Detect which cell encompasses the target text, then output its [X, Y] center coordinate. 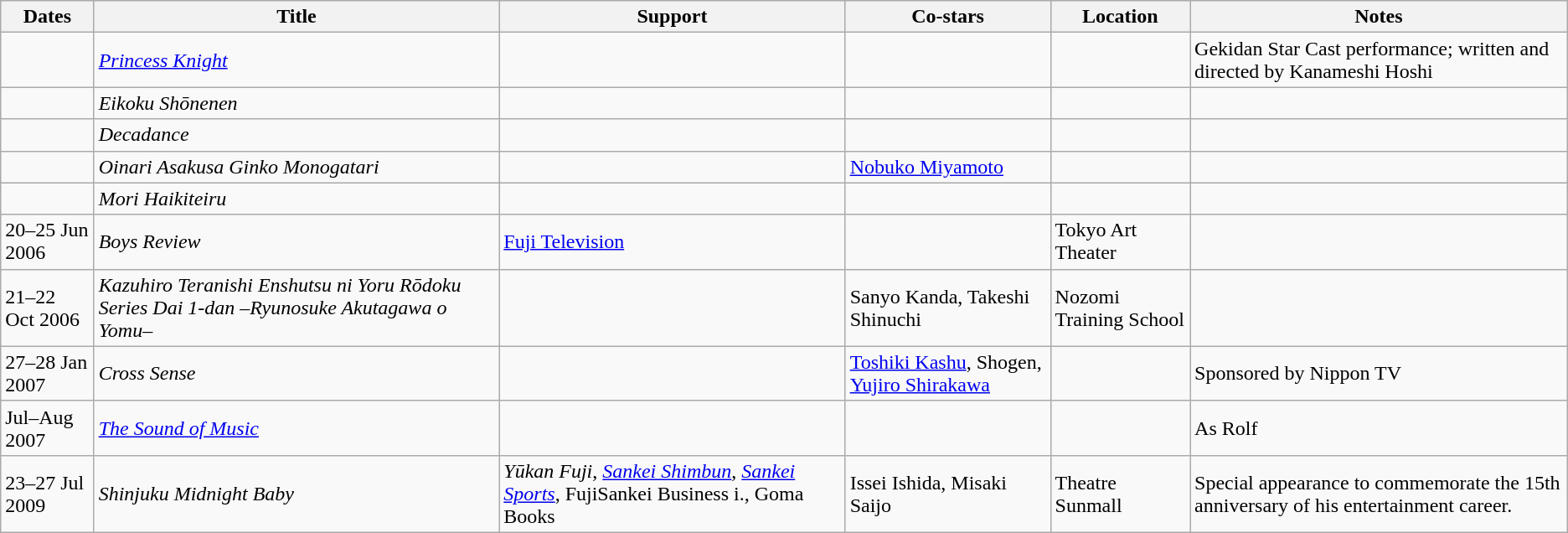
Theatre Sunmall [1121, 494]
20–25 Jun 2006 [47, 241]
Toshiki Kashu, Shogen, Yujiro Shirakawa [948, 374]
Nozomi Training School [1121, 308]
27–28 Jan 2007 [47, 374]
Fuji Television [672, 241]
Shinjuku Midnight Baby [297, 494]
Dates [47, 17]
Sponsored by Nippon TV [1379, 374]
Sanyo Kanda, Takeshi Shinuchi [948, 308]
Boys Review [297, 241]
Support [672, 17]
Tokyo Art Theater [1121, 241]
Co-stars [948, 17]
Gekidan Star Cast performance; written and directed by Kanameshi Hoshi [1379, 60]
As Rolf [1379, 427]
Special appearance to commemorate the 15th anniversary of his entertainment career. [1379, 494]
Jul–Aug 2007 [47, 427]
Mori Haikiteiru [297, 199]
Nobuko Miyamoto [948, 167]
23–27 Jul 2009 [47, 494]
Princess Knight [297, 60]
Decadance [297, 135]
Cross Sense [297, 374]
Oinari Asakusa Ginko Monogatari [297, 167]
The Sound of Music [297, 427]
Issei Ishida, Misaki Saijo [948, 494]
Notes [1379, 17]
Yūkan Fuji, Sankei Shimbun, Sankei Sports, FujiSankei Business i., Goma Books [672, 494]
Location [1121, 17]
21–22 Oct 2006 [47, 308]
Eikoku Shōnenen [297, 103]
Title [297, 17]
Kazuhiro Teranishi Enshutsu ni Yoru Rōdoku Series Dai 1-dan –Ryunosuke Akutagawa o Yomu– [297, 308]
